Scan for the cell matching the given text and deliver its [x, y] coordinate at center. 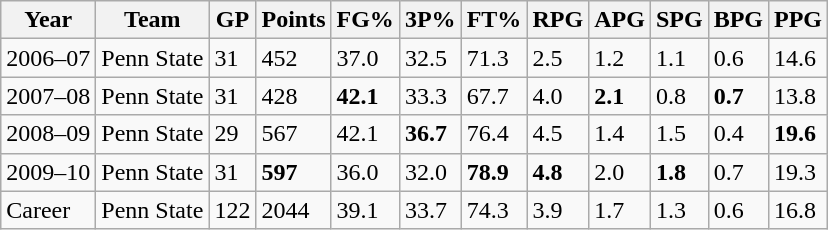
BPG [738, 20]
37.0 [365, 58]
78.9 [494, 172]
0.8 [679, 96]
71.3 [494, 58]
Career [48, 210]
14.6 [798, 58]
3.9 [558, 210]
4.5 [558, 134]
2.5 [558, 58]
1.5 [679, 134]
1.2 [620, 58]
3P% [430, 20]
16.8 [798, 210]
2.1 [620, 96]
2008–09 [48, 134]
39.1 [365, 210]
FT% [494, 20]
33.7 [430, 210]
13.8 [798, 96]
67.7 [494, 96]
2007–08 [48, 96]
1.4 [620, 134]
Team [152, 20]
19.3 [798, 172]
RPG [558, 20]
452 [294, 58]
2006–07 [48, 58]
36.7 [430, 134]
2009–10 [48, 172]
33.3 [430, 96]
Points [294, 20]
29 [232, 134]
Year [48, 20]
GP [232, 20]
1.3 [679, 210]
567 [294, 134]
76.4 [494, 134]
FG% [365, 20]
SPG [679, 20]
74.3 [494, 210]
4.8 [558, 172]
2.0 [620, 172]
PPG [798, 20]
122 [232, 210]
1.1 [679, 58]
36.0 [365, 172]
0.4 [738, 134]
2044 [294, 210]
19.6 [798, 134]
4.0 [558, 96]
597 [294, 172]
32.0 [430, 172]
32.5 [430, 58]
1.7 [620, 210]
1.8 [679, 172]
APG [620, 20]
428 [294, 96]
